Locate the cell with the specified text and output its [x, y] center coordinate. 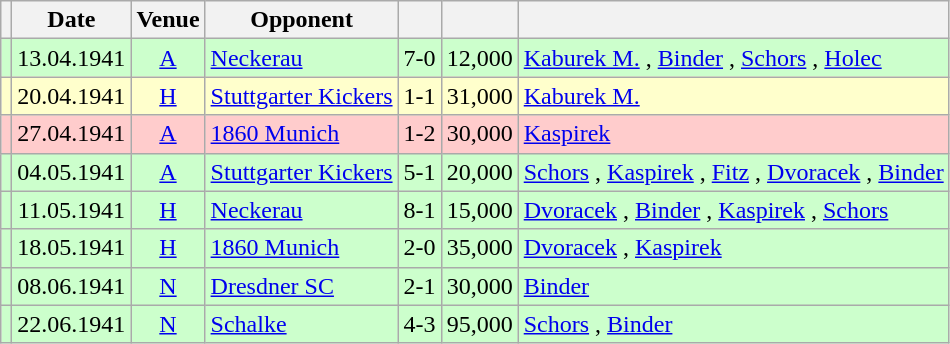
1-2 [420, 134]
12,000 [480, 58]
20,000 [480, 172]
Kaburek M. , Binder , Schors , Holec [734, 58]
Binder [734, 286]
5-1 [420, 172]
Dresdner SC [302, 286]
Kaspirek [734, 134]
2-0 [420, 248]
35,000 [480, 248]
08.06.1941 [72, 286]
27.04.1941 [72, 134]
15,000 [480, 210]
4-3 [420, 324]
Dvoracek , Kaspirek [734, 248]
2-1 [420, 286]
Opponent [302, 20]
1-1 [420, 96]
7-0 [420, 58]
Venue [168, 20]
8-1 [420, 210]
Dvoracek , Binder , Kaspirek , Schors [734, 210]
18.05.1941 [72, 248]
22.06.1941 [72, 324]
Schors , Binder [734, 324]
13.04.1941 [72, 58]
Date [72, 20]
11.05.1941 [72, 210]
04.05.1941 [72, 172]
95,000 [480, 324]
Schalke [302, 324]
20.04.1941 [72, 96]
31,000 [480, 96]
Kaburek M. [734, 96]
Schors , Kaspirek , Fitz , Dvoracek , Binder [734, 172]
